Return the (X, Y) coordinate for the center point of the cell that contains the specified text.  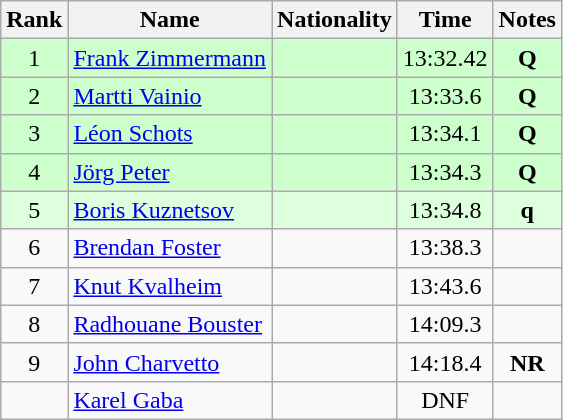
13:34.3 (445, 172)
13:38.3 (445, 248)
3 (34, 134)
7 (34, 286)
Name (170, 20)
Frank Zimmermann (170, 58)
Notes (527, 20)
John Charvetto (170, 362)
9 (34, 362)
4 (34, 172)
14:09.3 (445, 324)
Martti Vainio (170, 96)
Nationality (335, 20)
2 (34, 96)
Boris Kuznetsov (170, 210)
q (527, 210)
Jörg Peter (170, 172)
13:32.42 (445, 58)
Rank (34, 20)
13:33.6 (445, 96)
Radhouane Bouster (170, 324)
Knut Kvalheim (170, 286)
6 (34, 248)
DNF (445, 400)
8 (34, 324)
1 (34, 58)
13:34.8 (445, 210)
Time (445, 20)
NR (527, 362)
13:34.1 (445, 134)
Léon Schots (170, 134)
5 (34, 210)
Brendan Foster (170, 248)
14:18.4 (445, 362)
13:43.6 (445, 286)
Karel Gaba (170, 400)
